Find where the given text appears and provide that cell's center as [X, Y] coordinate. 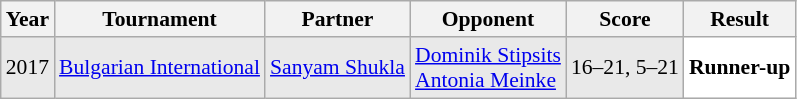
2017 [28, 68]
Opponent [488, 19]
Result [740, 19]
Year [28, 19]
Runner-up [740, 68]
Dominik Stipsits Antonia Meinke [488, 68]
Partner [338, 19]
Score [625, 19]
Bulgarian International [160, 68]
Tournament [160, 19]
16–21, 5–21 [625, 68]
Sanyam Shukla [338, 68]
